Return [X, Y] of the center of cell containing provided text 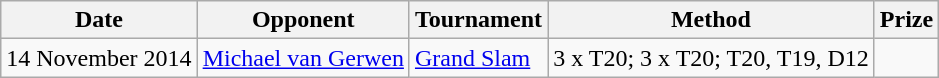
Grand Slam [478, 58]
Prize [906, 20]
Tournament [478, 20]
Michael van Gerwen [303, 58]
Date [99, 20]
Opponent [303, 20]
3 x T20; 3 x T20; T20, T19, D12 [712, 58]
14 November 2014 [99, 58]
Method [712, 20]
